Identify which cell holds the provided text, then report its [x, y] central coordinate. 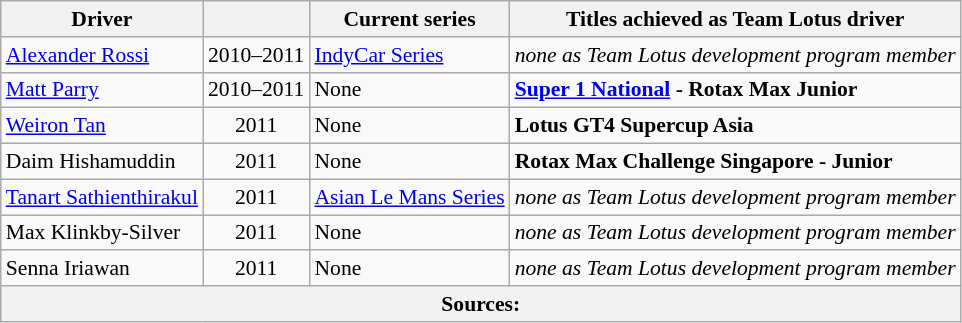
Lotus GT4 Supercup Asia [736, 126]
Super 1 National - Rotax Max Junior [736, 90]
IndyCar Series [409, 55]
Daim Hishamuddin [102, 162]
Senna Iriawan [102, 269]
Weiron Tan [102, 126]
Alexander Rossi [102, 55]
Tanart Sathienthirakul [102, 197]
Titles achieved as Team Lotus driver [736, 19]
Current series [409, 19]
Asian Le Mans Series [409, 197]
Max Klinkby-Silver [102, 233]
Rotax Max Challenge Singapore - Junior [736, 162]
Matt Parry [102, 90]
Driver [102, 19]
Sources: [481, 304]
